Search for the cell housing the specified text and yield its (x, y) center coordinate. 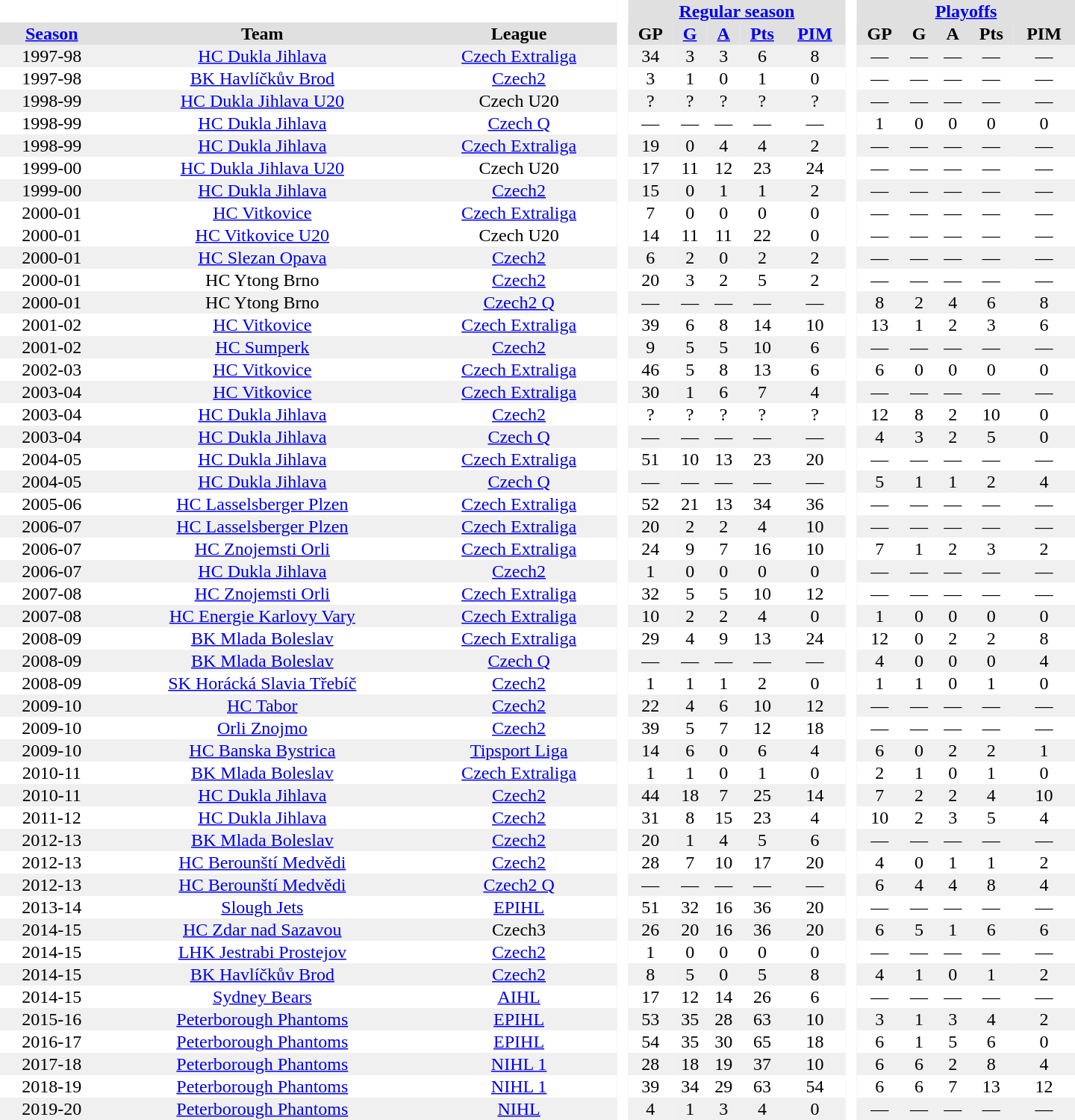
Tipsport Liga (519, 750)
SK Horácká Slavia Třebíč (262, 683)
2017-18 (52, 1064)
Slough Jets (262, 907)
HC Vitkovice U20 (262, 235)
2005-06 (52, 504)
37 (762, 1064)
NIHL (519, 1109)
2011-12 (52, 818)
31 (651, 818)
2016-17 (52, 1042)
Orli Znojmo (262, 728)
LHK Jestrabi Prostejov (262, 952)
League (519, 34)
2013-14 (52, 907)
44 (651, 795)
2015-16 (52, 1019)
2018-19 (52, 1086)
HC Sumperk (262, 347)
Sydney Bears (262, 997)
25 (762, 795)
HC Zdar nad Sazavou (262, 930)
65 (762, 1042)
52 (651, 504)
2002-03 (52, 370)
Playoffs (966, 11)
HC Slezan Opava (262, 258)
HC Tabor (262, 706)
21 (690, 504)
Team (262, 34)
Regular season (737, 11)
46 (651, 370)
HC Energie Karlovy Vary (262, 616)
53 (651, 1019)
2019-20 (52, 1109)
AIHL (519, 997)
Czech3 (519, 930)
Season (52, 34)
HC Banska Bystrica (262, 750)
